Return (x, y) of the center of cell containing provided text 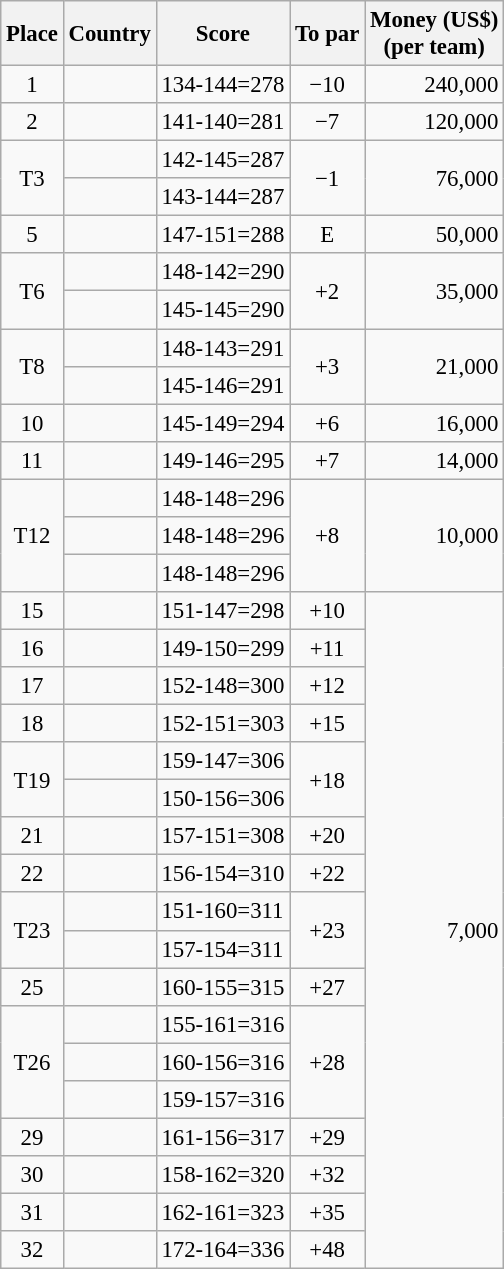
159-157=316 (223, 1100)
+3 (328, 366)
21,000 (434, 366)
Money (US$)(per team) (434, 34)
160-155=315 (223, 987)
+32 (328, 1175)
30 (32, 1175)
18 (32, 724)
155-161=316 (223, 1024)
10,000 (434, 536)
148-143=291 (223, 348)
+23 (328, 930)
−1 (328, 178)
156-154=310 (223, 874)
+15 (328, 724)
+10 (328, 611)
1 (32, 85)
148-142=290 (223, 273)
17 (32, 686)
To par (328, 34)
50,000 (434, 235)
T19 (32, 780)
+12 (328, 686)
T12 (32, 536)
32 (32, 1250)
+7 (328, 460)
10 (32, 423)
150-156=306 (223, 799)
160-156=316 (223, 1062)
+18 (328, 780)
5 (32, 235)
14,000 (434, 460)
E (328, 235)
T6 (32, 292)
16,000 (434, 423)
161-156=317 (223, 1137)
35,000 (434, 292)
+6 (328, 423)
+22 (328, 874)
T23 (32, 930)
2 (32, 122)
120,000 (434, 122)
+35 (328, 1212)
T8 (32, 366)
149-146=295 (223, 460)
31 (32, 1212)
+2 (328, 292)
149-150=299 (223, 648)
Score (223, 34)
147-151=288 (223, 235)
+11 (328, 648)
+20 (328, 836)
7,000 (434, 930)
151-160=311 (223, 912)
172-164=336 (223, 1250)
76,000 (434, 178)
159-147=306 (223, 761)
29 (32, 1137)
240,000 (434, 85)
158-162=320 (223, 1175)
+27 (328, 987)
Place (32, 34)
134-144=278 (223, 85)
11 (32, 460)
157-151=308 (223, 836)
+28 (328, 1062)
145-146=291 (223, 385)
−10 (328, 85)
+48 (328, 1250)
151-147=298 (223, 611)
157-154=311 (223, 949)
21 (32, 836)
−7 (328, 122)
+29 (328, 1137)
15 (32, 611)
T26 (32, 1062)
162-161=323 (223, 1212)
25 (32, 987)
152-151=303 (223, 724)
Country (110, 34)
+8 (328, 536)
142-145=287 (223, 160)
143-144=287 (223, 197)
16 (32, 648)
T3 (32, 178)
22 (32, 874)
152-148=300 (223, 686)
141-140=281 (223, 122)
145-149=294 (223, 423)
145-145=290 (223, 310)
